Identify which cell holds the provided text, then report its (X, Y) central coordinate. 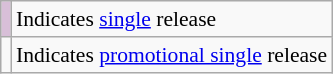
Indicates promotional single release (172, 55)
Indicates single release (172, 19)
